Output the [x, y] coordinate of the center of the cell containing the given text.  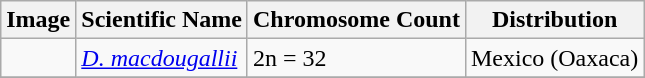
Chromosome Count [356, 20]
Image [38, 20]
2n = 32 [356, 58]
Scientific Name [162, 20]
Distribution [554, 20]
D. macdougallii [162, 58]
Mexico (Oaxaca) [554, 58]
